Scan for the cell matching the given text and deliver its (X, Y) coordinate at center. 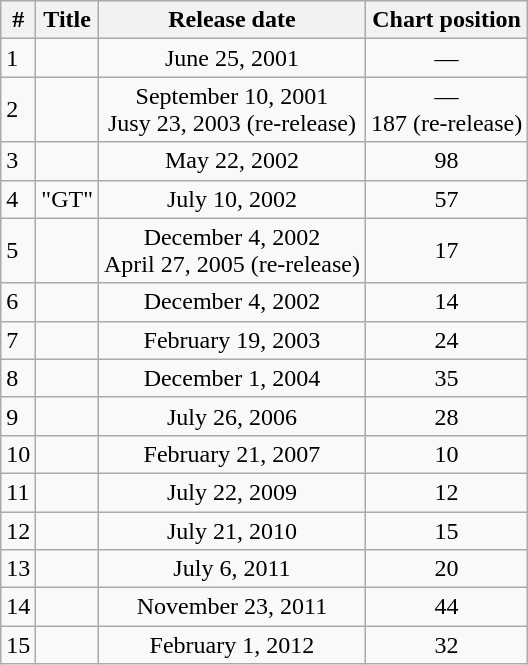
February 19, 2003 (232, 340)
July 10, 2002 (232, 199)
December 4, 2002 (232, 302)
3 (18, 161)
44 (446, 607)
July 6, 2011 (232, 569)
September 10, 2001Jusy 23, 2003 (re-release) (232, 110)
July 22, 2009 (232, 492)
2 (18, 110)
57 (446, 199)
11 (18, 492)
98 (446, 161)
Release date (232, 20)
28 (446, 416)
June 25, 2001 (232, 58)
8 (18, 378)
35 (446, 378)
Chart position (446, 20)
20 (446, 569)
Title (68, 20)
17 (446, 250)
December 4, 2002April 27, 2005 (re-release) (232, 250)
July 21, 2010 (232, 531)
May 22, 2002 (232, 161)
July 26, 2006 (232, 416)
24 (446, 340)
February 1, 2012 (232, 645)
32 (446, 645)
"GT" (68, 199)
9 (18, 416)
November 23, 2011 (232, 607)
13 (18, 569)
— (446, 58)
December 1, 2004 (232, 378)
—187 (re-release) (446, 110)
1 (18, 58)
5 (18, 250)
# (18, 20)
4 (18, 199)
February 21, 2007 (232, 454)
7 (18, 340)
6 (18, 302)
